Locate the cell with the specified text and output its (x, y) center coordinate. 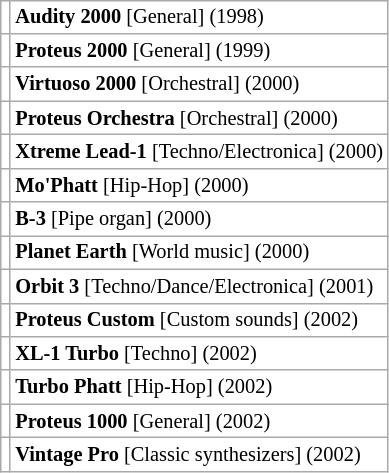
XL-1 Turbo [Techno] (2002) (199, 354)
Turbo Phatt [Hip-Hop] (2002) (199, 387)
Xtreme Lead-1 [Techno/Electronica] (2000) (199, 152)
Proteus 1000 [General] (2002) (199, 421)
Virtuoso 2000 [Orchestral] (2000) (199, 84)
Audity 2000 [General] (1998) (199, 17)
Orbit 3 [Techno/Dance/Electronica] (2001) (199, 286)
Proteus Custom [Custom sounds] (2002) (199, 320)
Proteus Orchestra [Orchestral] (2000) (199, 118)
Planet Earth [World music] (2000) (199, 253)
Proteus 2000 [General] (1999) (199, 51)
Vintage Pro [Classic synthesizers] (2002) (199, 455)
Mo'Phatt [Hip-Hop] (2000) (199, 185)
B-3 [Pipe organ] (2000) (199, 219)
